Return [X, Y] of the center of cell containing provided text 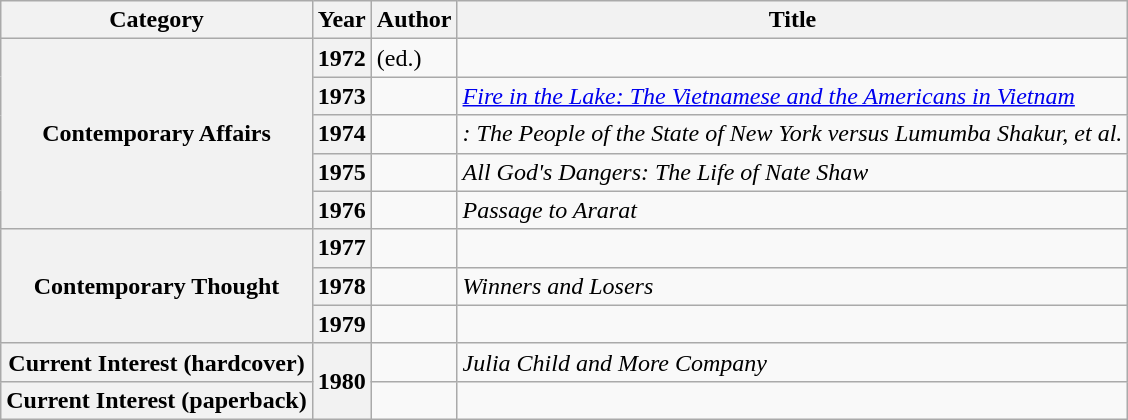
1977 [342, 248]
1978 [342, 286]
1974 [342, 134]
1972 [342, 58]
1973 [342, 96]
Category [156, 20]
1975 [342, 172]
Author [414, 20]
Fire in the Lake: The Vietnamese and the Americans in Vietnam [792, 96]
Year [342, 20]
Current Interest (paperback) [156, 400]
(ed.) [414, 58]
Winners and Losers [792, 286]
: The People of the State of New York versus Lumumba Shakur, et al. [792, 134]
Passage to Ararat [792, 210]
Contemporary Affairs [156, 134]
All God's Dangers: The Life of Nate Shaw [792, 172]
Title [792, 20]
1979 [342, 324]
1980 [342, 381]
Contemporary Thought [156, 286]
Current Interest (hardcover) [156, 362]
1976 [342, 210]
Julia Child and More Company [792, 362]
